Search for the cell housing the specified text and yield its [X, Y] center coordinate. 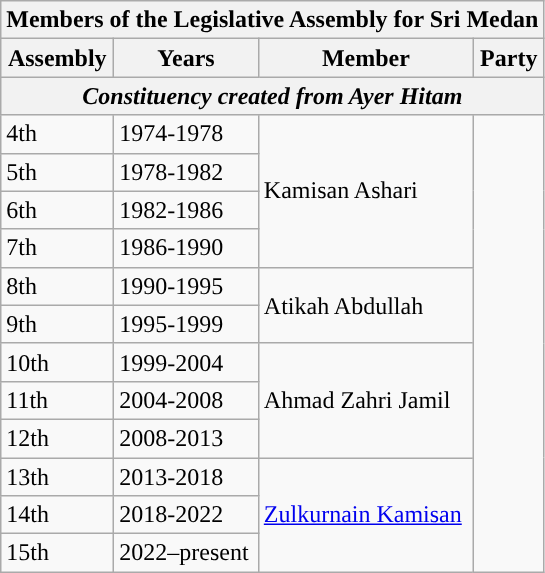
1982-1986 [186, 210]
1986-1990 [186, 248]
1990-1995 [186, 286]
15th [58, 553]
Years [186, 58]
1995-1999 [186, 324]
2013-2018 [186, 477]
13th [58, 477]
12th [58, 438]
5th [58, 172]
7th [58, 248]
8th [58, 286]
10th [58, 362]
Member [366, 58]
1999-2004 [186, 362]
Constituency created from Ayer Hitam [272, 96]
1974-1978 [186, 134]
2018-2022 [186, 515]
Zulkurnain Kamisan [366, 515]
Atikah Abdullah [366, 305]
11th [58, 400]
14th [58, 515]
2008-2013 [186, 438]
4th [58, 134]
9th [58, 324]
1978-1982 [186, 172]
Party [509, 58]
Ahmad Zahri Jamil [366, 400]
2022–present [186, 553]
6th [58, 210]
2004-2008 [186, 400]
Kamisan Ashari [366, 191]
Assembly [58, 58]
Members of the Legislative Assembly for Sri Medan [272, 20]
